Detect which cell encompasses the target text, then output its [x, y] center coordinate. 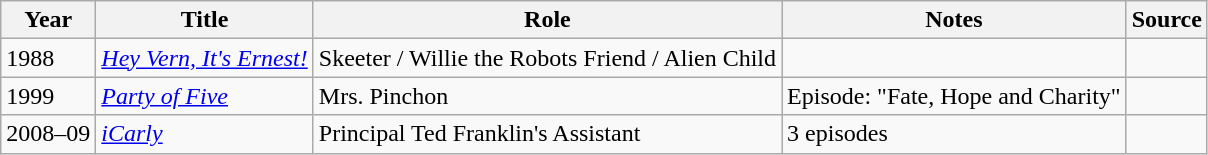
1999 [48, 96]
Source [1166, 20]
Skeeter / Willie the Robots Friend / Alien Child [547, 58]
Role [547, 20]
Notes [954, 20]
3 episodes [954, 134]
Year [48, 20]
Episode: "Fate, Hope and Charity" [954, 96]
Principal Ted Franklin's Assistant [547, 134]
Mrs. Pinchon [547, 96]
2008–09 [48, 134]
Title [204, 20]
iCarly [204, 134]
Party of Five [204, 96]
Hey Vern, It's Ernest! [204, 58]
1988 [48, 58]
